Search for the cell housing the specified text and yield its [X, Y] center coordinate. 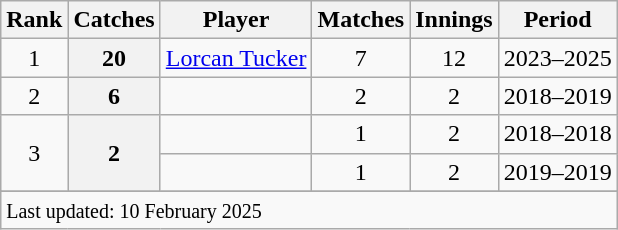
2019–2019 [558, 172]
Period [558, 20]
Last updated: 10 February 2025 [309, 210]
2018–2019 [558, 96]
Innings [454, 20]
Lorcan Tucker [236, 58]
7 [361, 58]
2023–2025 [558, 58]
20 [114, 58]
Matches [361, 20]
Catches [114, 20]
2018–2018 [558, 134]
3 [34, 153]
6 [114, 96]
Rank [34, 20]
12 [454, 58]
Player [236, 20]
